Determine the [X, Y] coordinate at the center of the cell enclosing the given text.  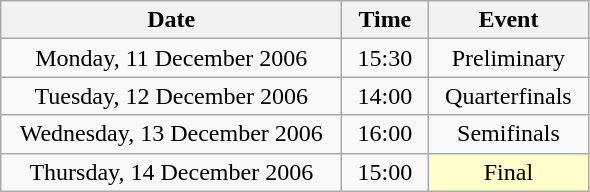
15:30 [385, 58]
Thursday, 14 December 2006 [172, 172]
Wednesday, 13 December 2006 [172, 134]
Preliminary [508, 58]
Time [385, 20]
Monday, 11 December 2006 [172, 58]
Final [508, 172]
Semifinals [508, 134]
Quarterfinals [508, 96]
Tuesday, 12 December 2006 [172, 96]
15:00 [385, 172]
Event [508, 20]
16:00 [385, 134]
14:00 [385, 96]
Date [172, 20]
